Determine the (X, Y) coordinate at the center of the cell enclosing the given text.  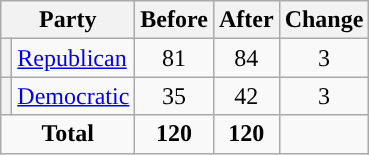
42 (246, 96)
Party (68, 20)
Change (324, 20)
35 (174, 96)
Republican (74, 58)
Before (174, 20)
Democratic (74, 96)
81 (174, 58)
84 (246, 58)
Total (68, 134)
After (246, 20)
